Identify which cell holds the provided text, then report its (X, Y) central coordinate. 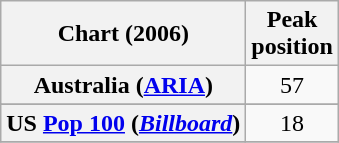
57 (292, 85)
18 (292, 123)
Australia (ARIA) (124, 85)
Peakposition (292, 34)
Chart (2006) (124, 34)
US Pop 100 (Billboard) (124, 123)
